Return the (X, Y) coordinate for the center point of the cell that contains the specified text.  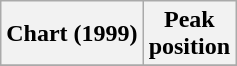
Chart (1999) (72, 34)
Peakposition (189, 34)
